Return [x, y] of the center of cell containing provided text 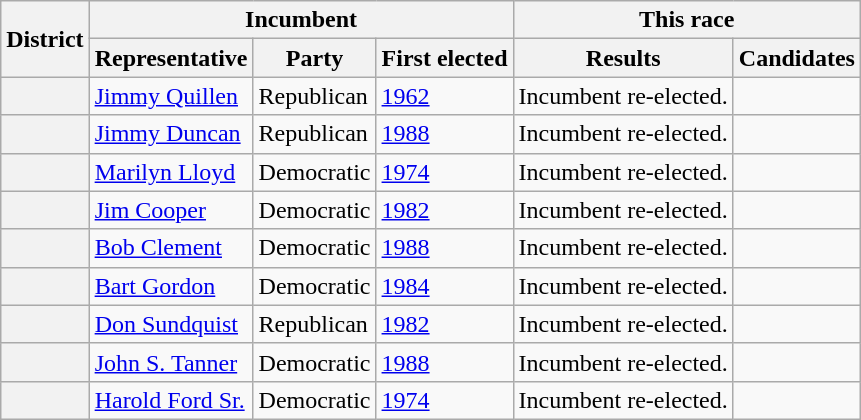
Party [314, 58]
Bart Gordon [171, 286]
1984 [444, 286]
1962 [444, 96]
First elected [444, 58]
Marilyn Lloyd [171, 172]
Harold Ford Sr. [171, 400]
Jimmy Quillen [171, 96]
Don Sundquist [171, 324]
Jim Cooper [171, 210]
Jimmy Duncan [171, 134]
Bob Clement [171, 248]
This race [686, 20]
Results [623, 58]
Incumbent [301, 20]
Representative [171, 58]
Candidates [796, 58]
John S. Tanner [171, 362]
District [45, 39]
